Return the [X, Y] coordinate for the center point of the cell that contains the specified text.  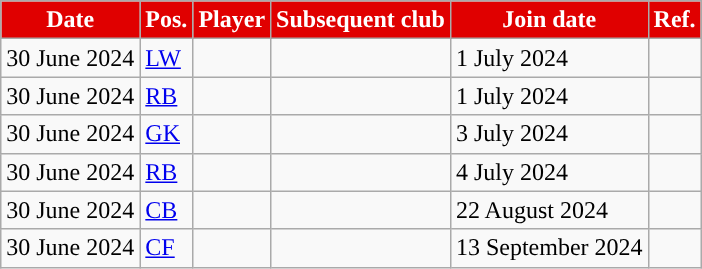
CF [166, 248]
4 July 2024 [549, 172]
GK [166, 134]
CB [166, 210]
LW [166, 58]
Subsequent club [361, 20]
13 September 2024 [549, 248]
Date [70, 20]
3 July 2024 [549, 134]
Ref. [674, 20]
Player [232, 20]
22 August 2024 [549, 210]
Pos. [166, 20]
Join date [549, 20]
